Determine the [x, y] coordinate at the center of the cell enclosing the given text.  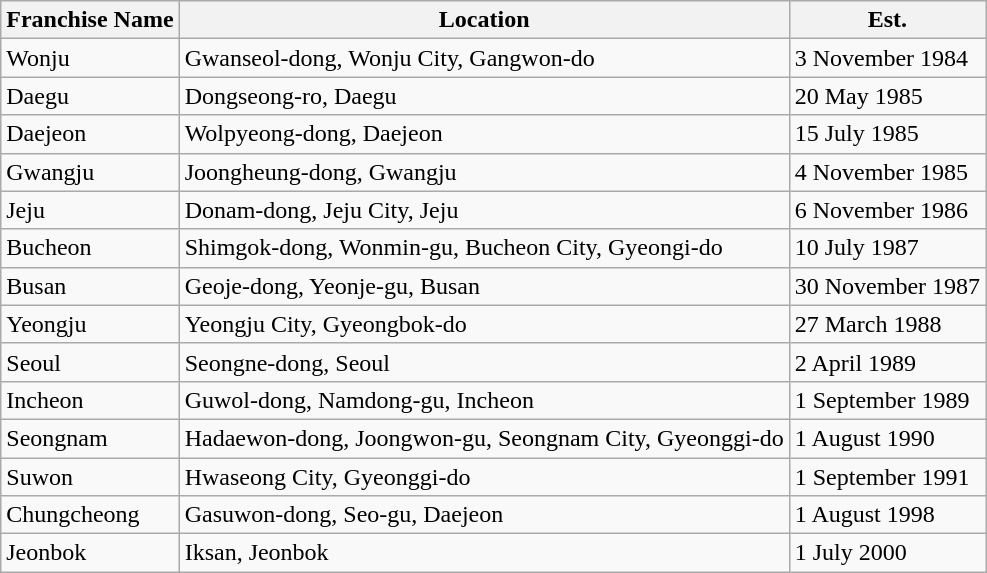
Guwol-dong, Namdong-gu, Incheon [484, 400]
Seongne-dong, Seoul [484, 362]
Geoje-dong, Yeonje-gu, Busan [484, 286]
3 November 1984 [887, 58]
Hadaewon-dong, Joongwon-gu, Seongnam City, Gyeonggi-do [484, 438]
Busan [90, 286]
27 March 1988 [887, 324]
30 November 1987 [887, 286]
1 August 1990 [887, 438]
Chungcheong [90, 515]
Seoul [90, 362]
Franchise Name [90, 20]
Bucheon [90, 248]
1 July 2000 [887, 553]
Dongseong-ro, Daegu [484, 96]
Shimgok-dong, Wonmin-gu, Bucheon City, Gyeongi-do [484, 248]
1 August 1998 [887, 515]
Wonju [90, 58]
1 September 1991 [887, 477]
Donam-dong, Jeju City, Jeju [484, 210]
Est. [887, 20]
Incheon [90, 400]
Daegu [90, 96]
Gwanseol-dong, Wonju City, Gangwon-do [484, 58]
15 July 1985 [887, 134]
Daejeon [90, 134]
Location [484, 20]
Wolpyeong-dong, Daejeon [484, 134]
1 September 1989 [887, 400]
Joongheung-dong, Gwangju [484, 172]
10 July 1987 [887, 248]
Iksan, Jeonbok [484, 553]
Gasuwon-dong, Seo-gu, Daejeon [484, 515]
Suwon [90, 477]
Yeongju [90, 324]
Gwangju [90, 172]
Yeongju City, Gyeongbok-do [484, 324]
20 May 1985 [887, 96]
Jeju [90, 210]
6 November 1986 [887, 210]
Jeonbok [90, 553]
2 April 1989 [887, 362]
Hwaseong City, Gyeonggi-do [484, 477]
Seongnam [90, 438]
4 November 1985 [887, 172]
